Locate the cell with the specified text and output its (X, Y) center coordinate. 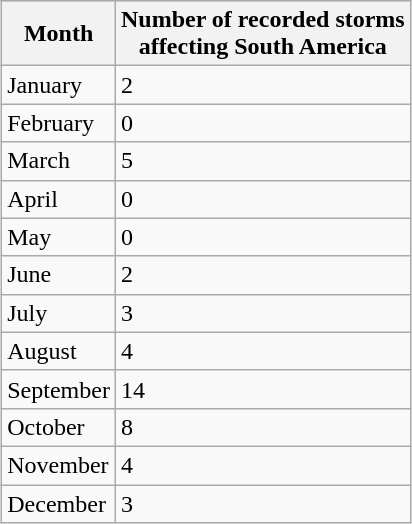
July (59, 313)
Month (59, 34)
May (59, 237)
June (59, 275)
March (59, 161)
5 (262, 161)
October (59, 427)
August (59, 351)
December (59, 503)
Number of recorded stormsaffecting South America (262, 34)
September (59, 389)
November (59, 465)
14 (262, 389)
February (59, 123)
8 (262, 427)
January (59, 85)
April (59, 199)
